Scan for the cell matching the given text and deliver its [X, Y] coordinate at center. 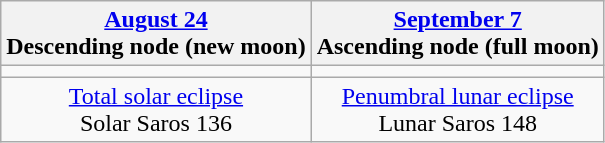
Penumbral lunar eclipseLunar Saros 148 [458, 110]
August 24Descending node (new moon) [156, 34]
Total solar eclipseSolar Saros 136 [156, 110]
September 7Ascending node (full moon) [458, 34]
